From the cell containing the given text, extract its center point as [X, Y] coordinate. 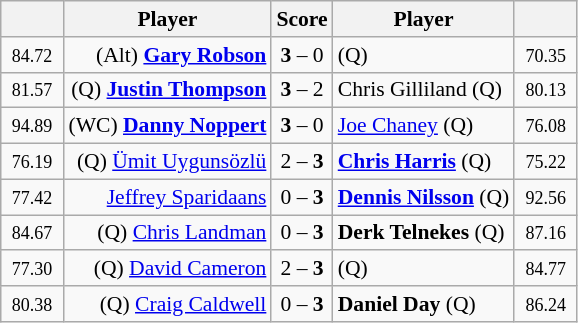
80.38 [32, 304]
Dennis Nilsson (Q) [424, 197]
Joe Chaney (Q) [424, 126]
(Q) Craig Caldwell [167, 304]
Jeffrey Sparidaans [167, 197]
(Alt) Gary Robson [167, 55]
70.35 [546, 55]
94.89 [32, 126]
77.30 [32, 269]
Derk Telnekes (Q) [424, 233]
75.22 [546, 162]
(Q) Chris Landman [167, 233]
81.57 [32, 90]
80.13 [546, 90]
(Q) Ümit Uygunsözlü [167, 162]
(Q) Justin Thompson [167, 90]
87.16 [546, 233]
Score [302, 19]
3 – 2 [302, 90]
92.56 [546, 197]
76.19 [32, 162]
84.72 [32, 55]
(Q) David Cameron [167, 269]
(WC) Danny Noppert [167, 126]
Daniel Day (Q) [424, 304]
76.08 [546, 126]
Chris Harris (Q) [424, 162]
86.24 [546, 304]
77.42 [32, 197]
Chris Gilliland (Q) [424, 90]
84.67 [32, 233]
84.77 [546, 269]
